Output the (X, Y) coordinate of the center of the cell containing the given text.  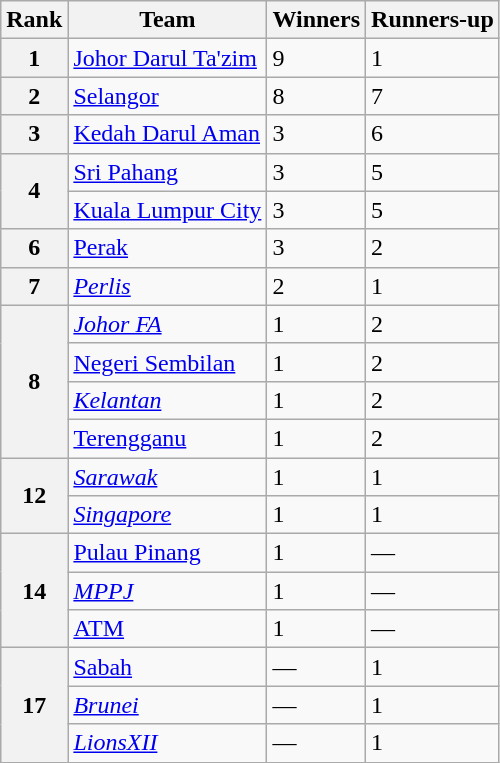
Kelantan (168, 400)
Sarawak (168, 477)
Negeri Sembilan (168, 362)
Singapore (168, 515)
Team (168, 20)
Runners-up (433, 20)
12 (34, 496)
Terengganu (168, 438)
Kedah Darul Aman (168, 134)
Pulau Pinang (168, 553)
17 (34, 705)
Kuala Lumpur City (168, 210)
ATM (168, 629)
Winners (316, 20)
Sabah (168, 667)
Johor Darul Ta'zim (168, 58)
Perlis (168, 286)
LionsXII (168, 743)
Sri Pahang (168, 172)
9 (316, 58)
Rank (34, 20)
4 (34, 191)
Brunei (168, 705)
Perak (168, 248)
14 (34, 591)
MPPJ (168, 591)
Selangor (168, 96)
Johor FA (168, 324)
